Scan for the cell matching the given text and deliver its (x, y) coordinate at center. 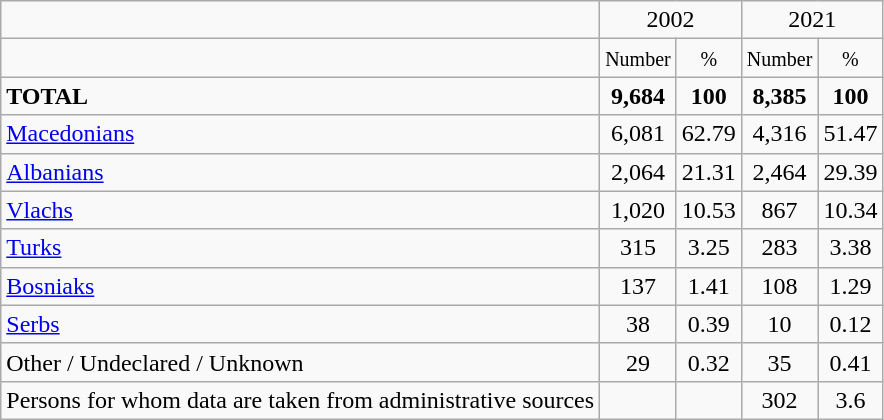
0.32 (708, 362)
0.41 (850, 362)
2,064 (638, 172)
3.25 (708, 248)
TOTAL (300, 96)
10 (780, 324)
8,385 (780, 96)
10.34 (850, 210)
35 (780, 362)
2021 (812, 20)
51.47 (850, 134)
62.79 (708, 134)
21.31 (708, 172)
10.53 (708, 210)
302 (780, 400)
0.39 (708, 324)
3.38 (850, 248)
Macedonians (300, 134)
137 (638, 286)
Other / Undeclared / Unknown (300, 362)
38 (638, 324)
1.41 (708, 286)
Albanians (300, 172)
Serbs (300, 324)
Persons for whom data are taken from administrative sources (300, 400)
4,316 (780, 134)
Turks (300, 248)
29 (638, 362)
315 (638, 248)
283 (780, 248)
9,684 (638, 96)
2002 (671, 20)
3.6 (850, 400)
Vlachs (300, 210)
2,464 (780, 172)
6,081 (638, 134)
1.29 (850, 286)
867 (780, 210)
108 (780, 286)
Bosniaks (300, 286)
0.12 (850, 324)
1,020 (638, 210)
29.39 (850, 172)
